For the text-containing cell, return its midpoint in (X, Y) coordinate format. 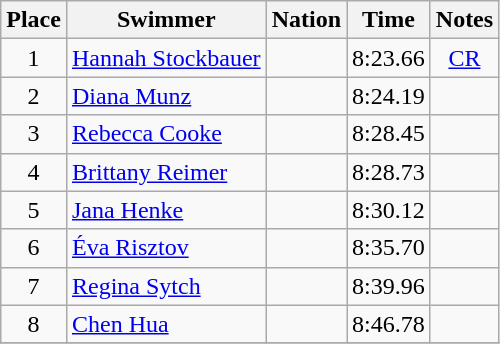
5 (34, 210)
Brittany Reimer (166, 172)
Swimmer (166, 20)
Nation (306, 20)
8:28.45 (389, 134)
8:30.12 (389, 210)
2 (34, 96)
Place (34, 20)
8:28.73 (389, 172)
8:35.70 (389, 248)
Time (389, 20)
8:39.96 (389, 286)
Diana Munz (166, 96)
Hannah Stockbauer (166, 58)
8:46.78 (389, 324)
Regina Sytch (166, 286)
4 (34, 172)
8 (34, 324)
8:24.19 (389, 96)
CR (464, 58)
Chen Hua (166, 324)
Notes (464, 20)
1 (34, 58)
7 (34, 286)
Jana Henke (166, 210)
8:23.66 (389, 58)
6 (34, 248)
3 (34, 134)
Rebecca Cooke (166, 134)
Éva Risztov (166, 248)
